Return (x, y) of the center of cell containing provided text 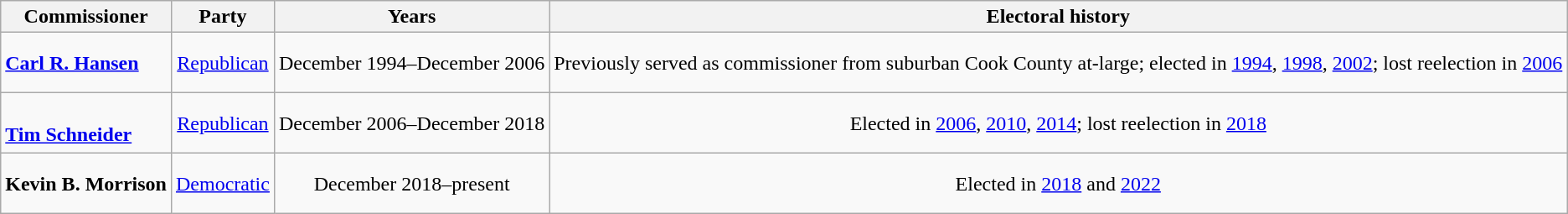
Party (223, 17)
Commissioner (86, 17)
Carl R. Hansen (86, 63)
December 2018–present (411, 184)
December 1994–December 2006 (411, 63)
Kevin B. Morrison (86, 184)
Elected in 2006, 2010, 2014; lost reelection in 2018 (1059, 123)
Tim Schneider (86, 123)
Years (411, 17)
December 2006–December 2018 (411, 123)
Electoral history (1059, 17)
Previously served as commissioner from suburban Cook County at-large; elected in 1994, 1998, 2002; lost reelection in 2006 (1059, 63)
Elected in 2018 and 2022 (1059, 184)
Democratic (223, 184)
